Determine the [X, Y] coordinate at the center of the cell enclosing the given text.  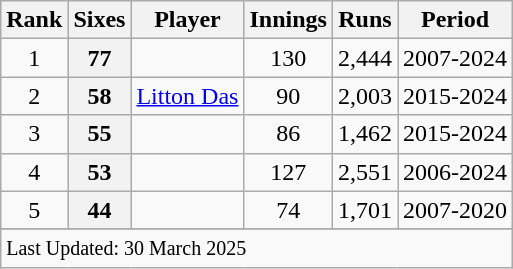
Last Updated: 30 March 2025 [257, 248]
Rank [34, 20]
2006-2024 [456, 172]
77 [100, 58]
53 [100, 172]
Period [456, 20]
Player [188, 20]
1 [34, 58]
2,551 [364, 172]
55 [100, 134]
44 [100, 210]
86 [288, 134]
2007-2024 [456, 58]
2,444 [364, 58]
Runs [364, 20]
2,003 [364, 96]
4 [34, 172]
5 [34, 210]
3 [34, 134]
127 [288, 172]
Sixes [100, 20]
1,462 [364, 134]
1,701 [364, 210]
Innings [288, 20]
Litton Das [188, 96]
90 [288, 96]
58 [100, 96]
130 [288, 58]
2007-2020 [456, 210]
74 [288, 210]
2 [34, 96]
